Provide the (X, Y) coordinate of the cell's center where the given text is located.  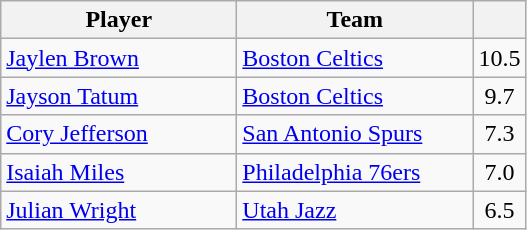
San Antonio Spurs (355, 134)
Philadelphia 76ers (355, 172)
9.7 (500, 96)
10.5 (500, 58)
Utah Jazz (355, 210)
Player (119, 20)
Julian Wright (119, 210)
7.0 (500, 172)
7.3 (500, 134)
6.5 (500, 210)
Team (355, 20)
Cory Jefferson (119, 134)
Jaylen Brown (119, 58)
Isaiah Miles (119, 172)
Jayson Tatum (119, 96)
